Identify which cell holds the provided text, then report its (X, Y) central coordinate. 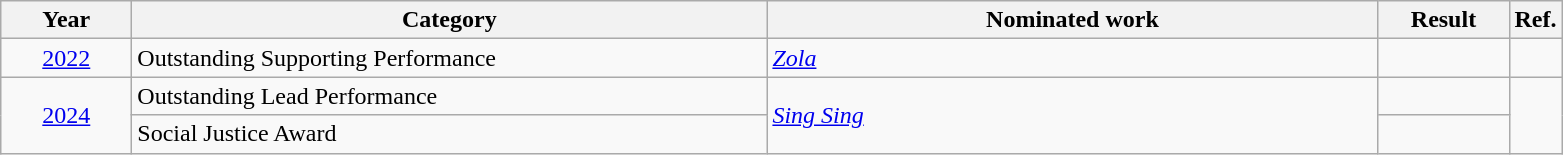
Category (450, 20)
Outstanding Supporting Performance (450, 58)
2024 (66, 115)
Result (1444, 20)
Sing Sing (1072, 115)
2022 (66, 58)
Zola (1072, 58)
Outstanding Lead Performance (450, 96)
Nominated work (1072, 20)
Ref. (1536, 20)
Social Justice Award (450, 134)
Year (66, 20)
